Provide the [x, y] coordinate of the cell's center where the given text is located.  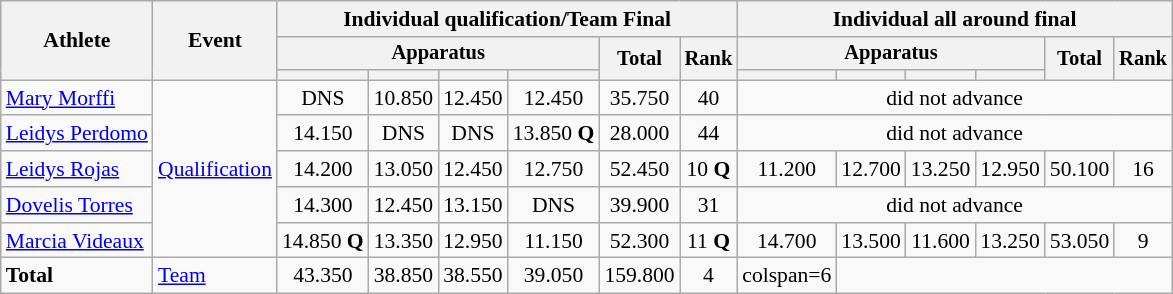
11 Q [709, 241]
39.050 [554, 276]
Qualification [215, 169]
10 Q [709, 169]
12.750 [554, 169]
53.050 [1080, 241]
Individual all around final [954, 19]
44 [709, 134]
28.000 [639, 134]
12.700 [870, 169]
Event [215, 40]
11.200 [786, 169]
14.200 [323, 169]
38.850 [404, 276]
52.450 [639, 169]
4 [709, 276]
40 [709, 98]
13.500 [870, 241]
Mary Morffi [77, 98]
38.550 [472, 276]
Marcia Videaux [77, 241]
9 [1143, 241]
14.700 [786, 241]
13.050 [404, 169]
11.150 [554, 241]
Individual qualification/Team Final [507, 19]
colspan=6 [786, 276]
Athlete [77, 40]
159.800 [639, 276]
13.850 Q [554, 134]
11.600 [940, 241]
50.100 [1080, 169]
14.300 [323, 205]
35.750 [639, 98]
13.150 [472, 205]
43.350 [323, 276]
10.850 [404, 98]
52.300 [639, 241]
39.900 [639, 205]
13.350 [404, 241]
Leidys Perdomo [77, 134]
31 [709, 205]
14.150 [323, 134]
14.850 Q [323, 241]
Team [215, 276]
Leidys Rojas [77, 169]
16 [1143, 169]
Dovelis Torres [77, 205]
